Pinpoint the cell where the given text exists, returning its [X, Y] midpoint coordinate. 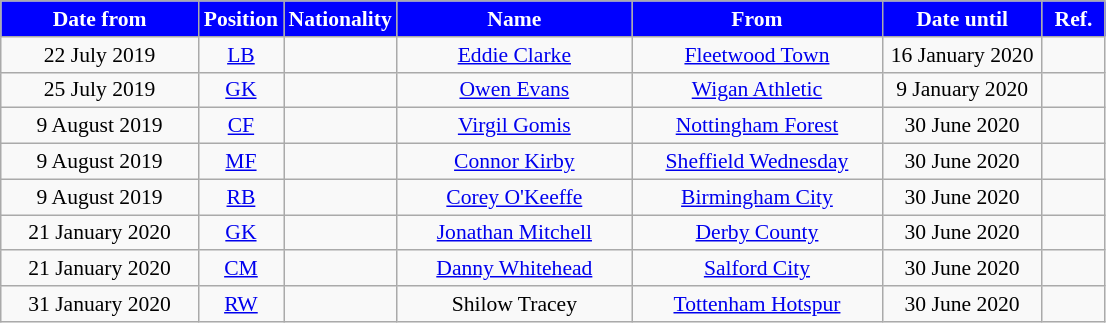
Tottenham Hotspur [757, 304]
Name [514, 19]
Shilow Tracey [514, 304]
25 July 2019 [100, 90]
Nationality [340, 19]
16 January 2020 [962, 55]
Nottingham Forest [757, 126]
RB [240, 197]
9 January 2020 [962, 90]
Sheffield Wednesday [757, 162]
Owen Evans [514, 90]
CF [240, 126]
Wigan Athletic [757, 90]
From [757, 19]
Jonathan Mitchell [514, 233]
Date until [962, 19]
Connor Kirby [514, 162]
Position [240, 19]
LB [240, 55]
22 July 2019 [100, 55]
CM [240, 269]
Danny Whitehead [514, 269]
Fleetwood Town [757, 55]
Date from [100, 19]
Corey O'Keeffe [514, 197]
Ref. [1074, 19]
31 January 2020 [100, 304]
RW [240, 304]
Birmingham City [757, 197]
MF [240, 162]
Eddie Clarke [514, 55]
Salford City [757, 269]
Derby County [757, 233]
Virgil Gomis [514, 126]
